From the cell containing the given text, extract its center point as [X, Y] coordinate. 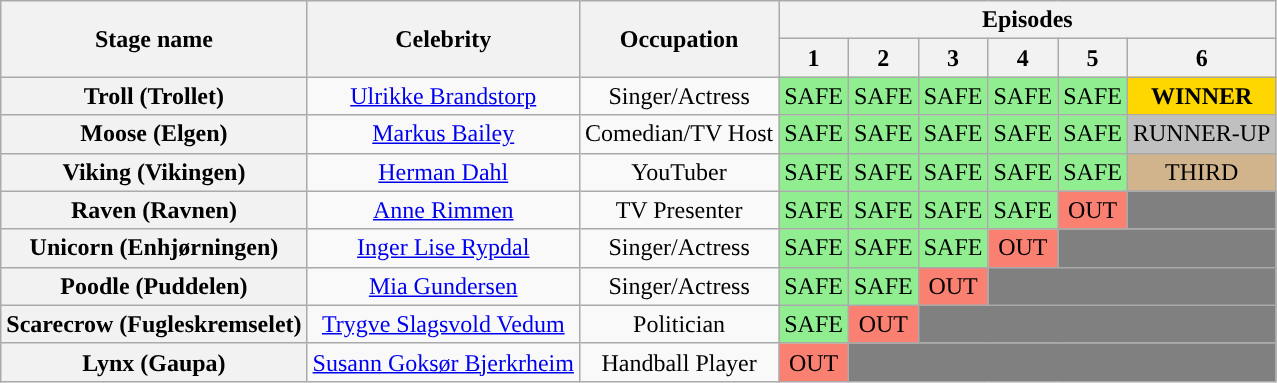
Herman Dahl [443, 172]
6 [1201, 58]
Inger Lise Rypdal [443, 248]
Moose (Elgen) [154, 134]
Ulrikke Brandstorp [443, 96]
Occupation [678, 39]
5 [1093, 58]
Mia Gundersen [443, 286]
4 [1023, 58]
Politician [678, 324]
TV Presenter [678, 210]
Troll (Trollet) [154, 96]
Unicorn (Enhjørningen) [154, 248]
Stage name [154, 39]
Handball Player [678, 362]
Poodle (Puddelen) [154, 286]
Comedian/TV Host [678, 134]
Raven (Ravnen) [154, 210]
1 [814, 58]
WINNER [1201, 96]
RUNNER-UP [1201, 134]
THIRD [1201, 172]
Episodes [1028, 20]
Celebrity [443, 39]
YouTuber [678, 172]
Scarecrow (Fugleskremselet) [154, 324]
3 [953, 58]
Susann Goksør Bjerkrheim [443, 362]
Anne Rimmen [443, 210]
Viking (Vikingen) [154, 172]
Markus Bailey [443, 134]
Lynx (Gaupa) [154, 362]
Trygve Slagsvold Vedum [443, 324]
2 [883, 58]
